Output the [X, Y] coordinate of the center of the cell containing the given text.  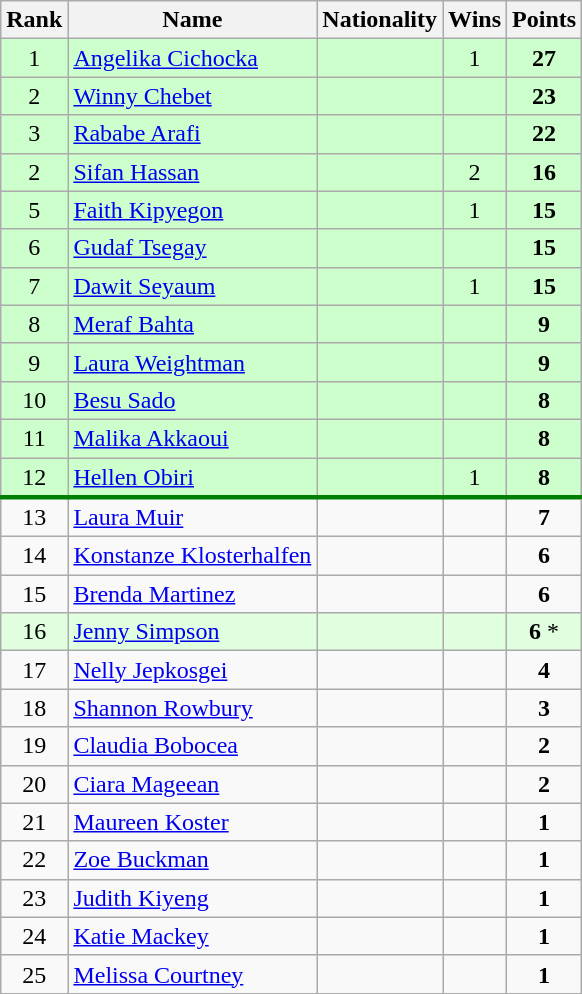
Meraf Bahta [192, 324]
Melissa Courtney [192, 974]
Angelika Cichocka [192, 58]
Maureen Koster [192, 822]
10 [34, 400]
27 [544, 58]
Ciara Mageean [192, 784]
6 * [544, 632]
Rababe Arafi [192, 134]
Judith Kiyeng [192, 898]
13 [34, 517]
Rank [34, 20]
Katie Mackey [192, 936]
Besu Sado [192, 400]
24 [34, 936]
20 [34, 784]
Konstanze Klosterhalfen [192, 556]
17 [34, 670]
Dawit Seyaum [192, 286]
Shannon Rowbury [192, 708]
14 [34, 556]
Sifan Hassan [192, 172]
11 [34, 438]
Name [192, 20]
Brenda Martinez [192, 594]
Jenny Simpson [192, 632]
Points [544, 20]
Wins [475, 20]
25 [34, 974]
Faith Kipyegon [192, 210]
Zoe Buckman [192, 860]
Nationality [380, 20]
Laura Weightman [192, 362]
Claudia Bobocea [192, 746]
Gudaf Tsegay [192, 248]
Malika Akkaoui [192, 438]
4 [544, 670]
5 [34, 210]
21 [34, 822]
Laura Muir [192, 517]
19 [34, 746]
Winny Chebet [192, 96]
18 [34, 708]
Hellen Obiri [192, 478]
Nelly Jepkosgei [192, 670]
12 [34, 478]
